Return (x, y) of the center of cell containing provided text 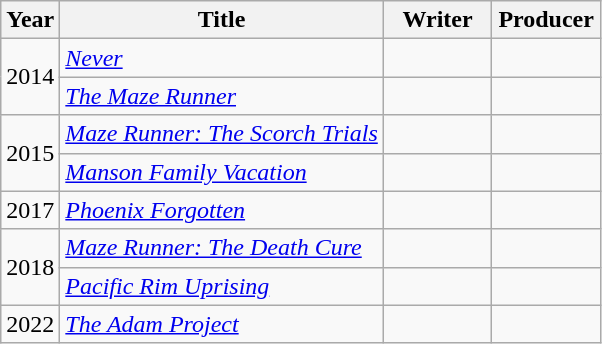
Maze Runner: The Scorch Trials (222, 134)
Title (222, 20)
2022 (30, 324)
2018 (30, 267)
The Maze Runner (222, 96)
Manson Family Vacation (222, 172)
Year (30, 20)
2015 (30, 153)
Writer (438, 20)
The Adam Project (222, 324)
Producer (546, 20)
Phoenix Forgotten (222, 210)
2017 (30, 210)
Pacific Rim Uprising (222, 286)
Never (222, 58)
Maze Runner: The Death Cure (222, 248)
2014 (30, 77)
